Find where the given text appears and provide that cell's center as [x, y] coordinate. 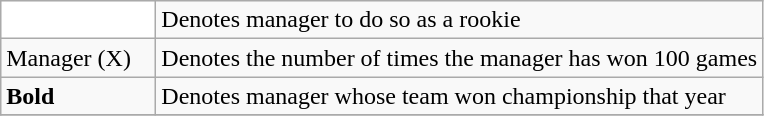
Denotes manager whose team won championship that year [460, 96]
Denotes the number of times the manager has won 100 games [460, 58]
Bold [78, 96]
Manager (X) [78, 58]
Denotes manager to do so as a rookie [460, 20]
